Extract the [X, Y] coordinate from the center of the cell holding the provided text.  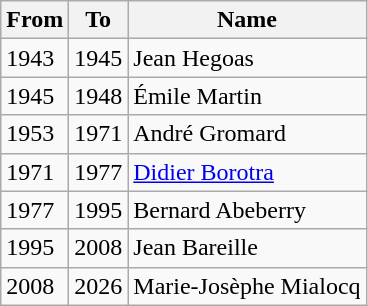
1948 [98, 96]
Jean Bareille [247, 248]
To [98, 20]
André Gromard [247, 134]
Marie-Josèphe Mialocq [247, 286]
2026 [98, 286]
From [35, 20]
1943 [35, 58]
Bernard Abeberry [247, 210]
Jean Hegoas [247, 58]
Name [247, 20]
Didier Borotra [247, 172]
Émile Martin [247, 96]
1953 [35, 134]
